For the text-containing cell, return its midpoint in (x, y) coordinate format. 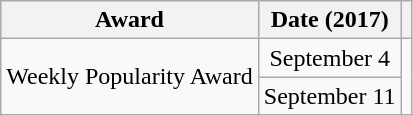
September 11 (330, 96)
Weekly Popularity Award (130, 77)
Award (130, 20)
Date (2017) (330, 20)
September 4 (330, 58)
